Identify which cell holds the provided text, then report its [x, y] central coordinate. 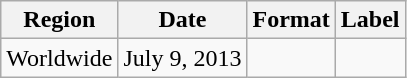
Worldwide [60, 58]
Region [60, 20]
July 9, 2013 [182, 58]
Date [182, 20]
Format [291, 20]
Label [370, 20]
